Find where the given text appears and provide that cell's center as (X, Y) coordinate. 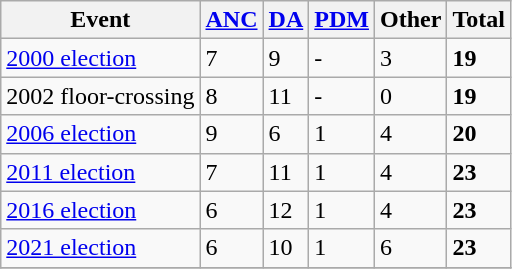
2002 floor-crossing (100, 96)
12 (286, 210)
2021 election (100, 248)
2006 election (100, 134)
3 (410, 58)
Total (479, 20)
0 (410, 96)
Event (100, 20)
ANC (232, 20)
PDM (342, 20)
8 (232, 96)
DA (286, 20)
2000 election (100, 58)
20 (479, 134)
Other (410, 20)
2016 election (100, 210)
2011 election (100, 172)
10 (286, 248)
